Provide the (X, Y) coordinate of the cell's center where the given text is located.  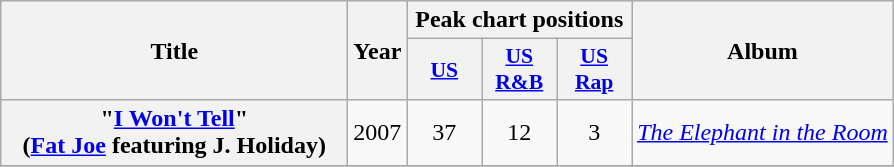
Peak chart positions (520, 20)
12 (520, 132)
US (444, 70)
Year (378, 50)
2007 (378, 132)
Album (763, 50)
USR&B (520, 70)
"I Won't Tell"(Fat Joe featuring J. Holiday) (174, 132)
Title (174, 50)
3 (594, 132)
USRap (594, 70)
37 (444, 132)
The Elephant in the Room (763, 132)
